Determine the [X, Y] coordinate at the center of the cell enclosing the given text.  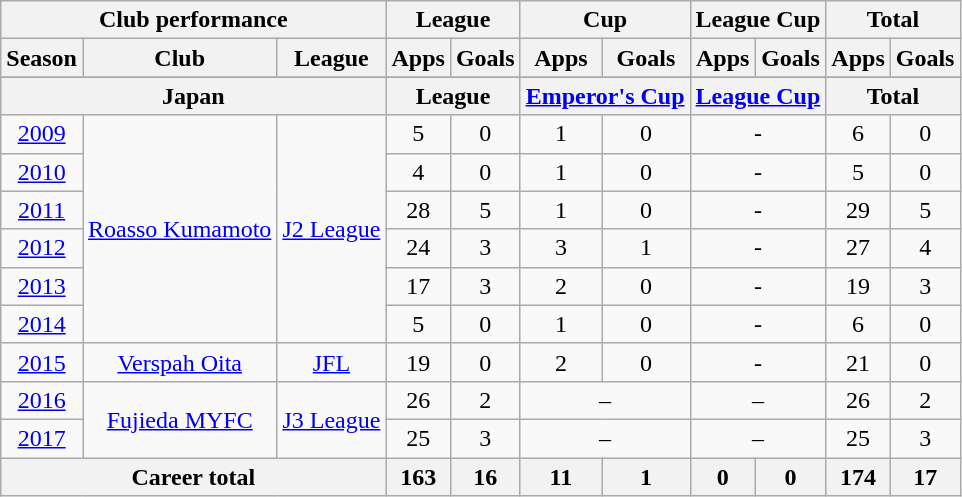
28 [418, 210]
Roasso Kumamoto [179, 229]
2010 [42, 172]
2017 [42, 438]
21 [858, 362]
Season [42, 58]
24 [418, 248]
2009 [42, 134]
Emperor's Cup [605, 96]
2016 [42, 400]
11 [561, 477]
2015 [42, 362]
Japan [194, 96]
Fujieda MYFC [179, 419]
2013 [42, 286]
163 [418, 477]
JFL [332, 362]
2012 [42, 248]
174 [858, 477]
J2 League [332, 229]
16 [485, 477]
J3 League [332, 419]
Club performance [194, 20]
Career total [194, 477]
Verspah Oita [179, 362]
2011 [42, 210]
2014 [42, 324]
Club [179, 58]
29 [858, 210]
Cup [605, 20]
27 [858, 248]
